Return the (x, y) coordinate for the center point of the cell that contains the specified text.  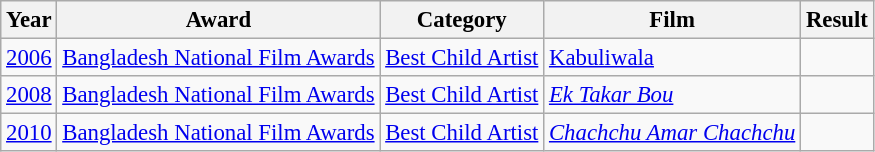
Chachchu Amar Chachchu (672, 133)
Film (672, 20)
Category (462, 20)
Year (29, 20)
2008 (29, 95)
Award (218, 20)
Result (838, 20)
2006 (29, 58)
Ek Takar Bou (672, 95)
2010 (29, 133)
Kabuliwala (672, 58)
